Locate the cell with the specified text and output its (x, y) center coordinate. 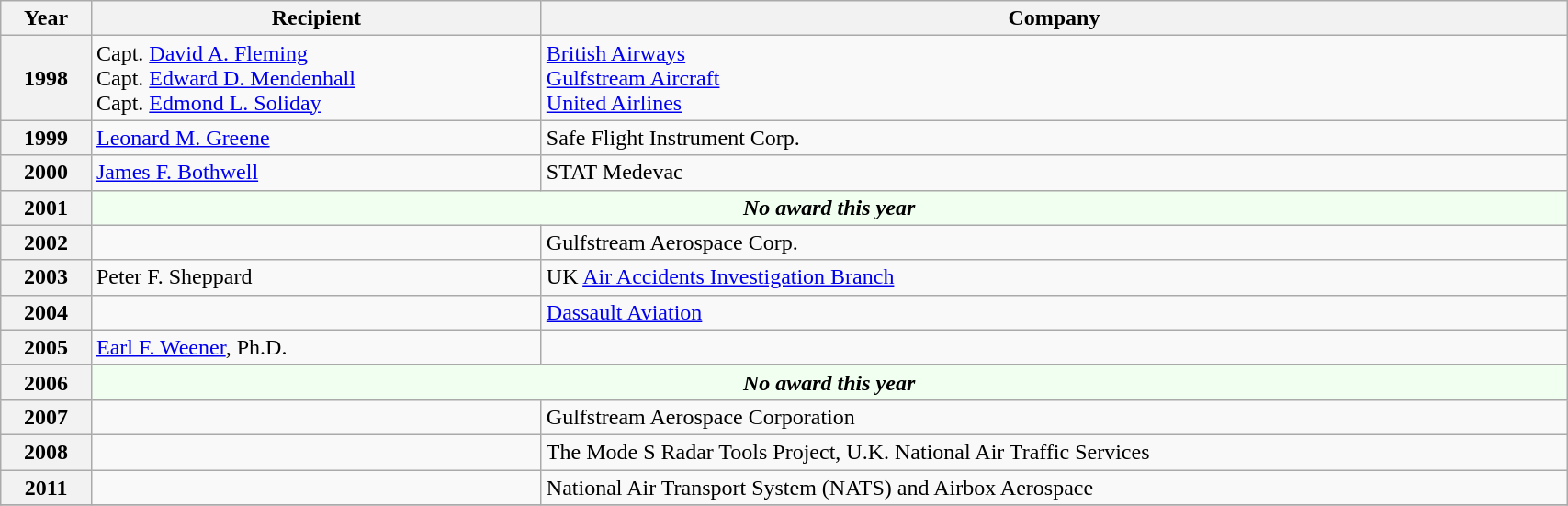
Company (1054, 18)
Recipient (316, 18)
Leonard M. Greene (316, 138)
Earl F. Weener, Ph.D. (316, 347)
UK Air Accidents Investigation Branch (1054, 277)
2006 (46, 382)
2011 (46, 488)
James F. Bothwell (316, 173)
The Mode S Radar Tools Project, U.K. National Air Traffic Services (1054, 452)
STAT Medevac (1054, 173)
Gulfstream Aerospace Corp. (1054, 242)
2004 (46, 312)
British AirwaysGulfstream AircraftUnited Airlines (1054, 78)
Safe Flight Instrument Corp. (1054, 138)
Capt. David A. FlemingCapt. Edward D. MendenhallCapt. Edmond L. Soliday (316, 78)
2000 (46, 173)
1998 (46, 78)
National Air Transport System (NATS) and Airbox Aerospace (1054, 488)
2008 (46, 452)
Year (46, 18)
2007 (46, 417)
2003 (46, 277)
Dassault Aviation (1054, 312)
1999 (46, 138)
2002 (46, 242)
Peter F. Sheppard (316, 277)
Gulfstream Aerospace Corporation (1054, 417)
2001 (46, 208)
2005 (46, 347)
